Return [x, y] of the center of cell containing provided text 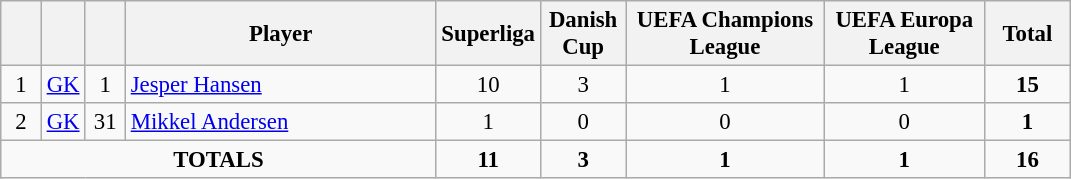
UEFA Champions League [725, 34]
15 [1028, 85]
11 [488, 160]
Player [280, 34]
Mikkel Andersen [280, 122]
Superliga [488, 34]
31 [106, 122]
16 [1028, 160]
10 [488, 85]
TOTALS [218, 160]
2 [22, 122]
Total [1028, 34]
Danish Cup [583, 34]
UEFA Europa League [904, 34]
Jesper Hansen [280, 85]
